Identify which cell holds the provided text, then report its [x, y] central coordinate. 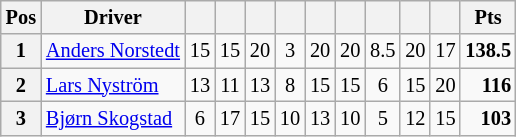
138.5 [488, 51]
12 [415, 118]
Lars Nyström [113, 85]
116 [488, 85]
11 [230, 85]
1 [21, 51]
Driver [113, 17]
Pts [488, 17]
Pos [21, 17]
2 [21, 85]
Anders Norstedt [113, 51]
8 [290, 85]
Bjørn Skogstad [113, 118]
8.5 [382, 51]
5 [382, 118]
103 [488, 118]
